Extract the [X, Y] coordinate from the center of the cell holding the provided text.  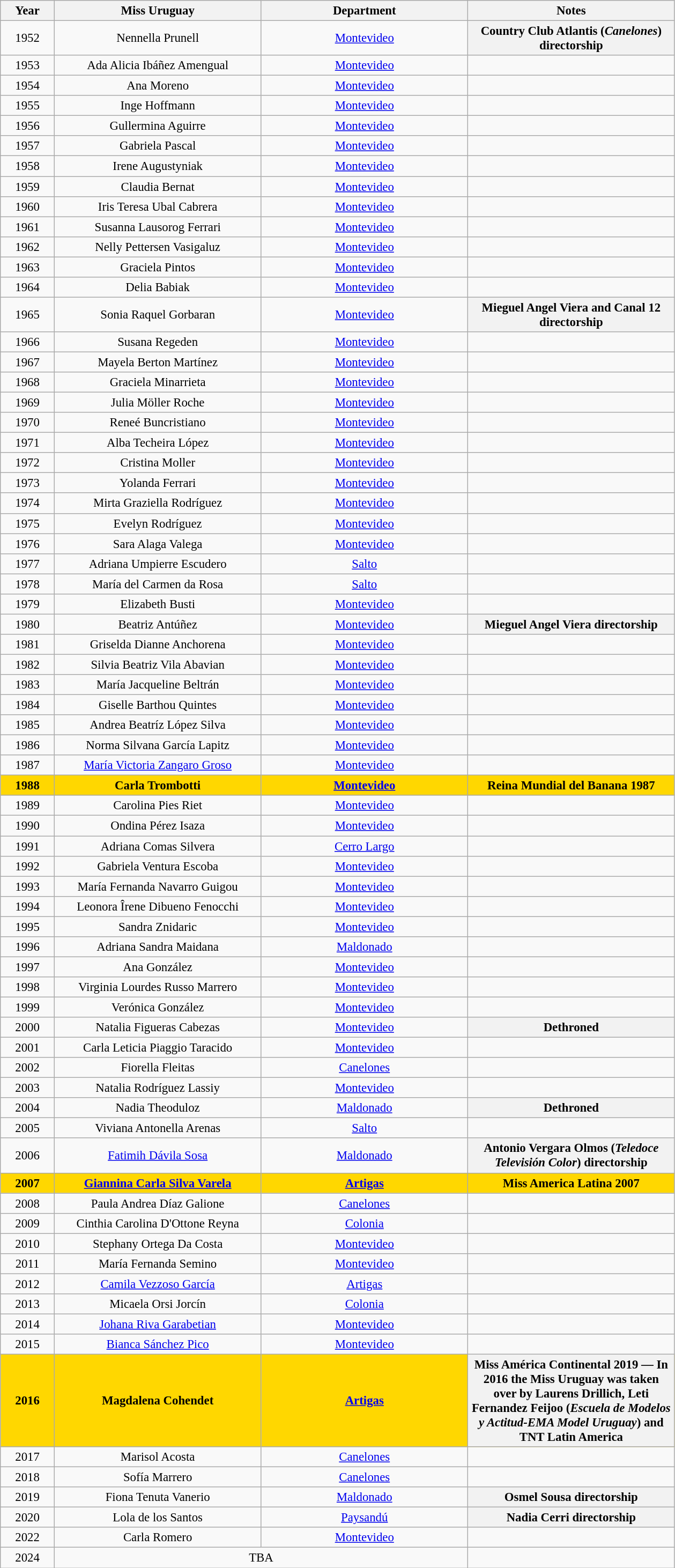
1980 [28, 624]
Gabriela Pascal [158, 146]
Reina Mundial del Banana 1987 [572, 786]
Bianca Sánchez Pico [158, 1344]
1986 [28, 745]
Mieguel Angel Viera directorship [572, 624]
Griselda Dianne Anchorena [158, 645]
Iris Teresa Ubal Cabrera [158, 206]
Osmel Sousa directorship [572, 1497]
1995 [28, 927]
Carla Leticia Piaggio Taracido [158, 1048]
Camila Vezzoso García [158, 1284]
Susanna Lausorog Ferrari [158, 227]
Ada Alicia Ibáñez Amengual [158, 65]
2009 [28, 1223]
1990 [28, 826]
2004 [28, 1108]
Nelly Pettersen Vasigaluz [158, 247]
1974 [28, 504]
1997 [28, 967]
2014 [28, 1324]
1993 [28, 886]
2008 [28, 1203]
1989 [28, 806]
Graciela Pintos [158, 267]
Adriana Umpierre Escudero [158, 564]
Nadia Cerri directorship [572, 1518]
Leonora Îrene Dibueno Fenocchi [158, 906]
María Jacqueline Beltrán [158, 685]
Stephany Ortega Da Costa [158, 1244]
Evelyn Rodríguez [158, 523]
Carolina Pies Riet [158, 806]
1987 [28, 765]
Carla Trombotti [158, 786]
2020 [28, 1518]
Sandra Znidaric [158, 927]
María Fernanda Navarro Guigou [158, 886]
1970 [28, 423]
1954 [28, 86]
Johana Riva Garabetian [158, 1324]
Mieguel Angel Viera and Canal 12 directorship [572, 314]
Country Club Atlantis (Canelones) directorship [572, 39]
1982 [28, 664]
Inge Hoffmann [158, 106]
Department [365, 11]
2003 [28, 1088]
1972 [28, 463]
1960 [28, 206]
Cristina Moller [158, 463]
Silvia Beatriz Vila Abavian [158, 664]
Elizabeth Busti [158, 604]
Magdalena Cohendet [158, 1401]
María del Carmen da Rosa [158, 584]
Ana Moreno [158, 86]
María Fernanda Semino [158, 1264]
Year [28, 11]
1963 [28, 267]
Fatimih Dávila Sosa [158, 1156]
1959 [28, 187]
2010 [28, 1244]
Carla Romero [158, 1537]
1976 [28, 544]
Mayela Berton Martínez [158, 362]
1999 [28, 1007]
1975 [28, 523]
Nennella Prunell [158, 39]
Gullermina Aguirre [158, 126]
Sonia Raquel Gorbaran [158, 314]
Adriana Comas Silvera [158, 846]
2024 [28, 1558]
1981 [28, 645]
2006 [28, 1156]
Paula Andrea Díaz Galione [158, 1203]
Gabriela Ventura Escoba [158, 866]
Miss Uruguay [158, 11]
1956 [28, 126]
1969 [28, 403]
1967 [28, 362]
Julia Möller Roche [158, 403]
Sara Alaga Valega [158, 544]
1979 [28, 604]
Notes [572, 11]
2013 [28, 1304]
Claudia Bernat [158, 187]
1985 [28, 725]
2015 [28, 1344]
1952 [28, 39]
Adriana Sandra Maidana [158, 947]
1988 [28, 786]
1965 [28, 314]
1973 [28, 483]
2016 [28, 1401]
Fiona Tenuta Vanerio [158, 1497]
1984 [28, 705]
1962 [28, 247]
2007 [28, 1183]
2018 [28, 1477]
Mirta Graziella Rodríguez [158, 504]
2000 [28, 1027]
1955 [28, 106]
Antonio Vergara Olmos (Teledoce Televisión Color) directorship [572, 1156]
Paysandú [365, 1518]
Virginia Lourdes Russo Marrero [158, 987]
2002 [28, 1068]
1992 [28, 866]
2019 [28, 1497]
1957 [28, 146]
2017 [28, 1457]
Andrea Beatríz López Silva [158, 725]
1991 [28, 846]
Irene Augustyniak [158, 166]
Nadia Theoduloz [158, 1108]
Verónica González [158, 1007]
Natalia Figueras Cabezas [158, 1027]
Micaela Orsi Jorcín [158, 1304]
2011 [28, 1264]
1998 [28, 987]
1983 [28, 685]
1978 [28, 584]
Lola de los Santos [158, 1518]
Giselle Barthou Quintes [158, 705]
Beatriz Antúñez [158, 624]
Miss America Latina 2007 [572, 1183]
Natalia Rodríguez Lassiy [158, 1088]
1977 [28, 564]
Cerro Largo [365, 846]
Cinthia Carolina D'Ottone Reyna [158, 1223]
Reneé Buncristiano [158, 423]
1971 [28, 443]
1958 [28, 166]
Giannina Carla Silva Varela [158, 1183]
2001 [28, 1048]
2012 [28, 1284]
Susana Regeden [158, 342]
Ondina Pérez Isaza [158, 826]
Sofía Marrero [158, 1477]
1961 [28, 227]
Ana González [158, 967]
1964 [28, 287]
TBA [261, 1558]
Viviana Antonella Arenas [158, 1128]
Fiorella Fleitas [158, 1068]
Graciela Minarrieta [158, 382]
Marisol Acosta [158, 1457]
Delia Babiak [158, 287]
1966 [28, 342]
María Victoria Zangaro Groso [158, 765]
1953 [28, 65]
2022 [28, 1537]
Alba Techeira López [158, 443]
Yolanda Ferrari [158, 483]
2005 [28, 1128]
Norma Silvana García Lapitz [158, 745]
1996 [28, 947]
1968 [28, 382]
1994 [28, 906]
